Pinpoint the cell where the given text exists, returning its (x, y) midpoint coordinate. 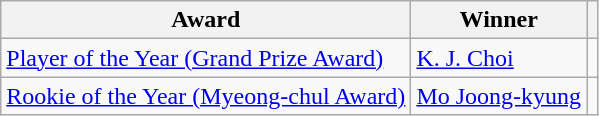
Award (206, 20)
Player of the Year (Grand Prize Award) (206, 58)
K. J. Choi (499, 58)
Rookie of the Year (Myeong-chul Award) (206, 96)
Winner (499, 20)
Mo Joong-kyung (499, 96)
